Output the (x, y) coordinate of the center of the cell containing the given text.  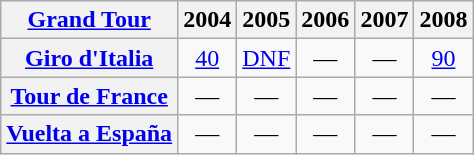
2007 (384, 20)
2005 (266, 20)
2006 (326, 20)
DNF (266, 58)
Grand Tour (90, 20)
40 (208, 58)
90 (444, 58)
Tour de France (90, 96)
Vuelta a España (90, 134)
2004 (208, 20)
2008 (444, 20)
Giro d'Italia (90, 58)
